Return [X, Y] of the center of cell containing provided text 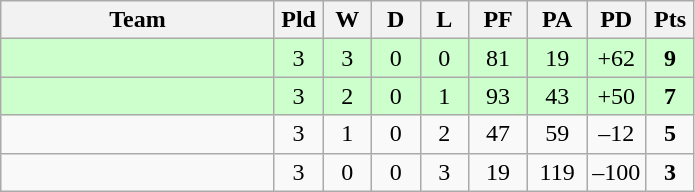
Pld [298, 20]
–100 [616, 172]
L [444, 20]
7 [670, 96]
119 [558, 172]
D [396, 20]
47 [498, 134]
5 [670, 134]
PF [498, 20]
43 [558, 96]
+62 [616, 58]
–12 [616, 134]
9 [670, 58]
Pts [670, 20]
81 [498, 58]
93 [498, 96]
W [348, 20]
PD [616, 20]
59 [558, 134]
+50 [616, 96]
Team [138, 20]
PA [558, 20]
